Output the [x, y] coordinate of the center of the cell containing the given text.  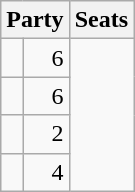
4 [46, 172]
Seats [101, 20]
Party [35, 20]
2 [46, 134]
